Locate the cell with the specified text and output its [x, y] center coordinate. 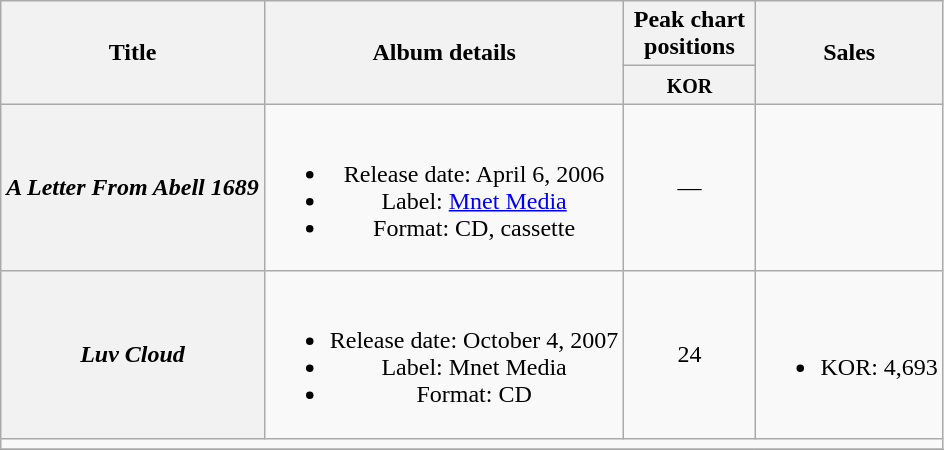
Sales [849, 52]
Release date: October 4, 2007Label: Mnet MediaFormat: CD [444, 354]
Album details [444, 52]
Release date: April 6, 2006Label: Mnet MediaFormat: CD, cassette [444, 188]
— [690, 188]
Peak chart positions [690, 34]
A Letter From Abell 1689 [133, 188]
24 [690, 354]
KOR: 4,693 [849, 354]
KOR [690, 85]
Luv Cloud [133, 354]
Title [133, 52]
